Provide the [X, Y] coordinate of the cell's center where the given text is located.  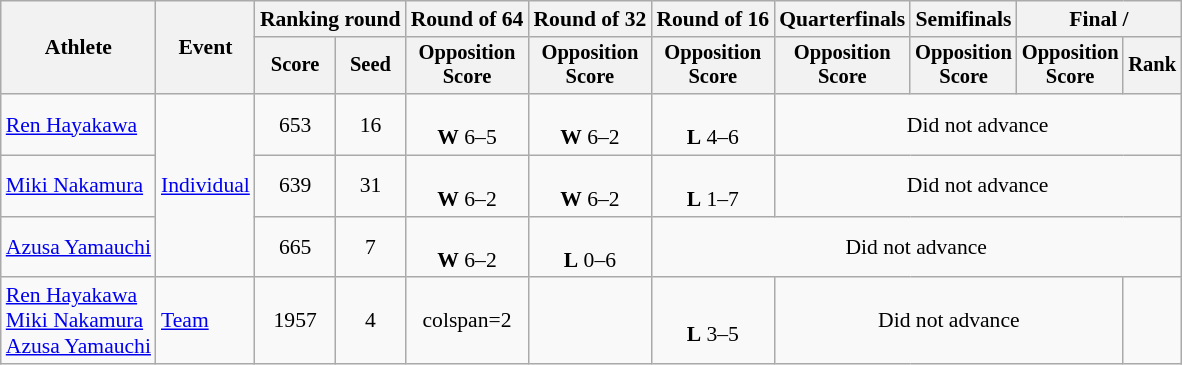
Ren Hayakawa [78, 124]
665 [296, 248]
639 [296, 186]
1957 [296, 322]
Rank [1152, 66]
653 [296, 124]
Round of 16 [712, 19]
Event [206, 48]
Quarterfinals [842, 19]
Score [296, 66]
Azusa Yamauchi [78, 248]
Miki Nakamura [78, 186]
Round of 32 [590, 19]
Athlete [78, 48]
W 6–5 [468, 124]
Ranking round [330, 19]
7 [370, 248]
16 [370, 124]
31 [370, 186]
Team [206, 322]
Semifinals [964, 19]
L 3–5 [712, 322]
colspan=2 [468, 322]
4 [370, 322]
Ren HayakawaMiki NakamuraAzusa Yamauchi [78, 322]
L 0–6 [590, 248]
Final / [1099, 19]
L 4–6 [712, 124]
L 1–7 [712, 186]
Round of 64 [468, 19]
Seed [370, 66]
Individual [206, 186]
